From the cell containing the given text, extract its center point as [X, Y] coordinate. 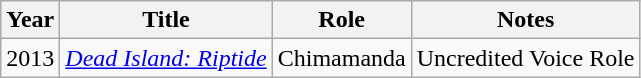
Title [166, 20]
Uncredited Voice Role [526, 58]
Dead Island: Riptide [166, 58]
2013 [30, 58]
Year [30, 20]
Chimamanda [342, 58]
Role [342, 20]
Notes [526, 20]
